Return the [X, Y] coordinate for the center point of the cell that contains the specified text.  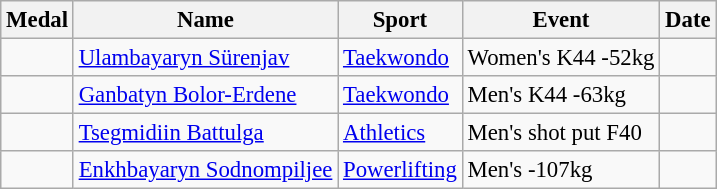
Athletics [400, 133]
Powerlifting [400, 170]
Men's K44 -63kg [561, 95]
Medal [38, 20]
Enkhbayaryn Sodnompiljee [205, 170]
Ganbatyn Bolor-Erdene [205, 95]
Tsegmidiin Battulga [205, 133]
Women's K44 -52kg [561, 58]
Sport [400, 20]
Ulambayaryn Sürenjav [205, 58]
Men's shot put F40 [561, 133]
Name [205, 20]
Date [688, 20]
Event [561, 20]
Men's -107kg [561, 170]
